Return the (x, y) coordinate for the center point of the cell that contains the specified text.  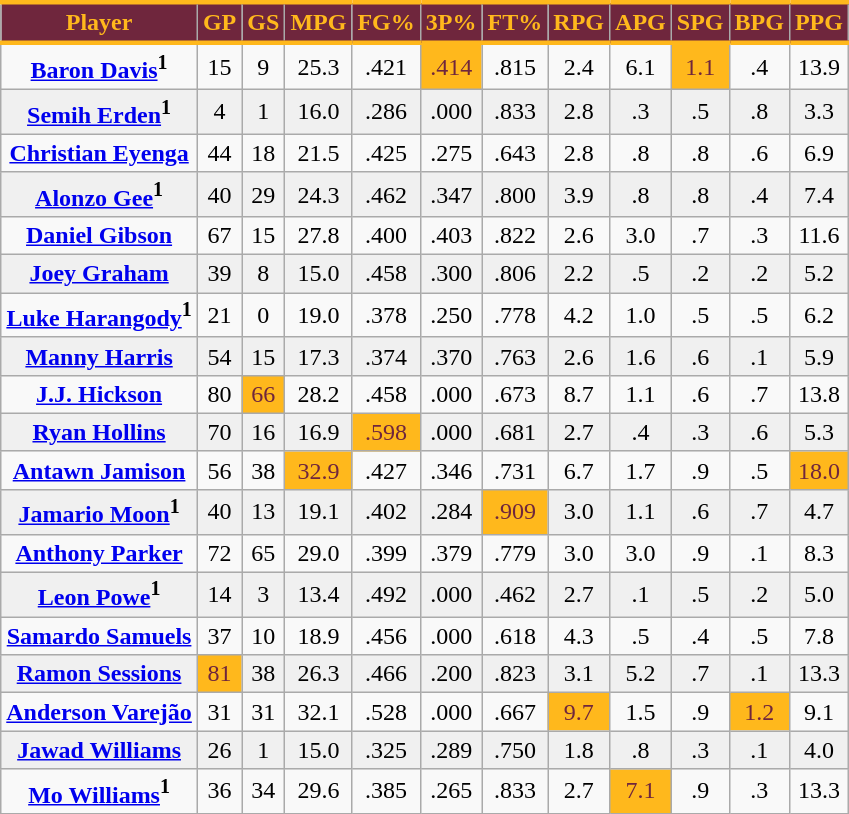
Ramon Sessions (100, 674)
.379 (451, 553)
6.9 (818, 153)
.403 (451, 236)
.400 (386, 236)
19.1 (318, 512)
.286 (386, 112)
Samardo Samuels (100, 636)
.275 (451, 153)
4.3 (579, 636)
26.3 (318, 674)
Daniel Gibson (100, 236)
9 (264, 66)
28.2 (318, 394)
.492 (386, 594)
.347 (451, 194)
6.7 (579, 470)
5.0 (818, 594)
Manny Harris (100, 356)
.414 (451, 66)
.402 (386, 512)
.750 (515, 750)
3P% (451, 22)
GS (264, 22)
.643 (515, 153)
2.2 (579, 274)
.378 (386, 316)
9.7 (579, 712)
13.9 (818, 66)
.800 (515, 194)
16 (264, 432)
Semih Erden1 (100, 112)
72 (219, 553)
Anderson Varejão (100, 712)
25.3 (318, 66)
Joey Graham (100, 274)
1.8 (579, 750)
APG (641, 22)
.822 (515, 236)
.731 (515, 470)
GP (219, 22)
32.1 (318, 712)
1.6 (641, 356)
81 (219, 674)
.806 (515, 274)
13.8 (818, 394)
.284 (451, 512)
34 (264, 792)
18.9 (318, 636)
29.0 (318, 553)
1.2 (759, 712)
7.4 (818, 194)
.673 (515, 394)
4.2 (579, 316)
21 (219, 316)
3 (264, 594)
4 (219, 112)
.598 (386, 432)
3.1 (579, 674)
Alonzo Gee1 (100, 194)
.779 (515, 553)
FT% (515, 22)
66 (264, 394)
Antawn Jamison (100, 470)
SPG (700, 22)
13.4 (318, 594)
BPG (759, 22)
21.5 (318, 153)
6.2 (818, 316)
.815 (515, 66)
.763 (515, 356)
19.0 (318, 316)
16.9 (318, 432)
.681 (515, 432)
13 (264, 512)
Anthony Parker (100, 553)
1.0 (641, 316)
24.3 (318, 194)
FG% (386, 22)
44 (219, 153)
.265 (451, 792)
.466 (386, 674)
8.3 (818, 553)
65 (264, 553)
39 (219, 274)
7.1 (641, 792)
3.3 (818, 112)
.385 (386, 792)
36 (219, 792)
PPG (818, 22)
.421 (386, 66)
.667 (515, 712)
Jawad Williams (100, 750)
.823 (515, 674)
29.6 (318, 792)
.300 (451, 274)
17.3 (318, 356)
18.0 (818, 470)
.778 (515, 316)
RPG (579, 22)
2.4 (579, 66)
7.8 (818, 636)
.200 (451, 674)
Christian Eyenga (100, 153)
Leon Powe1 (100, 594)
.370 (451, 356)
MPG (318, 22)
.346 (451, 470)
3.9 (579, 194)
37 (219, 636)
16.0 (318, 112)
4.7 (818, 512)
4.0 (818, 750)
.374 (386, 356)
5.3 (818, 432)
1.7 (641, 470)
27.8 (318, 236)
5.9 (818, 356)
J.J. Hickson (100, 394)
9.1 (818, 712)
Baron Davis1 (100, 66)
67 (219, 236)
Mo Williams1 (100, 792)
32.9 (318, 470)
54 (219, 356)
.325 (386, 750)
56 (219, 470)
26 (219, 750)
29 (264, 194)
11.6 (818, 236)
6.1 (641, 66)
Ryan Hollins (100, 432)
.528 (386, 712)
8 (264, 274)
Luke Harangody1 (100, 316)
14 (219, 594)
80 (219, 394)
1.5 (641, 712)
18 (264, 153)
.909 (515, 512)
8.7 (579, 394)
70 (219, 432)
.399 (386, 553)
.618 (515, 636)
10 (264, 636)
Player (100, 22)
.427 (386, 470)
.250 (451, 316)
Jamario Moon1 (100, 512)
0 (264, 316)
.456 (386, 636)
.425 (386, 153)
.289 (451, 750)
